Locate the cell with the specified text and output its [x, y] center coordinate. 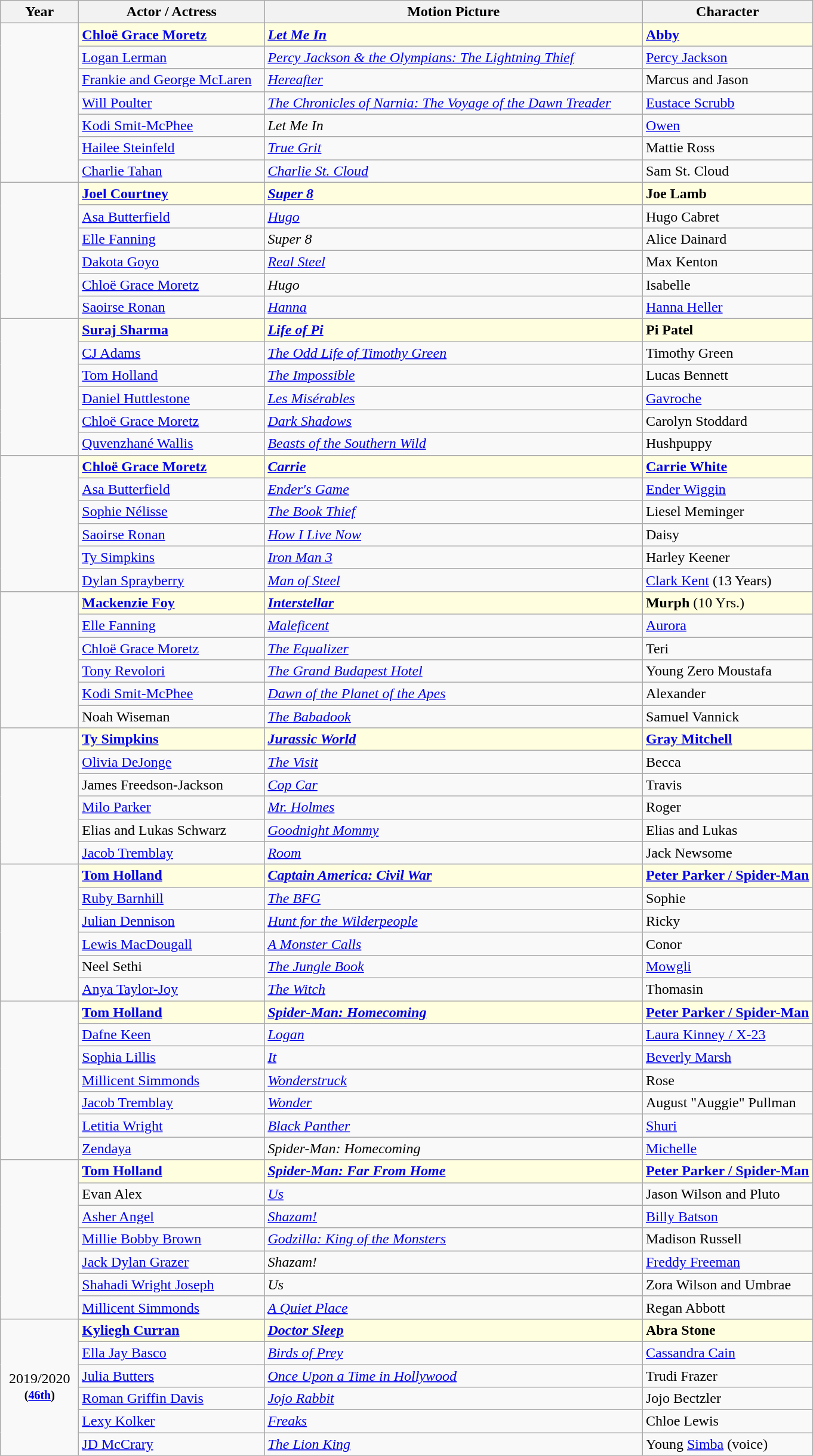
Joel Courtney [172, 193]
The Equalizer [454, 648]
Abra Stone [727, 1330]
Mowgli [727, 966]
Daisy [727, 535]
Tony Revolori [172, 671]
Lewis MacDougall [172, 944]
Kyliegh Curran [172, 1330]
Letitia Wright [172, 1126]
Abby [727, 35]
Jason Wilson and Pluto [727, 1194]
Ender's Game [454, 489]
Conor [727, 944]
Percy Jackson & the Olympians: The Lightning Thief [454, 57]
The Babadook [454, 717]
The BFG [454, 898]
Interstellar [454, 603]
Shuri [727, 1126]
The Jungle Book [454, 966]
Julian Dennison [172, 921]
Murph (10 Yrs.) [727, 603]
The Visit [454, 762]
Charlie St. Cloud [454, 171]
Isabelle [727, 285]
Wonder [454, 1103]
Sophie [727, 898]
Milo Parker [172, 807]
Billy Batson [727, 1217]
Regan Abbott [727, 1307]
It [454, 1058]
Jack Dylan Grazer [172, 1262]
Once Upon a Time in Hollywood [454, 1375]
Real Steel [454, 262]
Maleficent [454, 625]
Anya Taylor-Joy [172, 989]
Character [727, 12]
Mackenzie Foy [172, 603]
Roman Griffin Davis [172, 1399]
Julia Butters [172, 1375]
The Lion King [454, 1444]
Carrie White [727, 466]
Liesel Meminger [727, 512]
A Quiet Place [454, 1307]
Pi Patel [727, 330]
Harley Keener [727, 557]
Mattie Ross [727, 148]
Spider-Man: Far From Home [454, 1171]
Iron Man 3 [454, 557]
Asher Angel [172, 1217]
Clark Kent (13 Years) [727, 580]
Charlie Tahan [172, 171]
Neel Sethi [172, 966]
Cassandra Cain [727, 1353]
A Monster Calls [454, 944]
Ender Wiggin [727, 489]
Black Panther [454, 1126]
Frankie and George McLaren [172, 80]
Roger [727, 807]
Hereafter [454, 80]
Man of Steel [454, 580]
Laura Kinney / X-23 [727, 1035]
Les Misérables [454, 398]
Marcus and Jason [727, 80]
Young Zero Moustafa [727, 671]
Logan Lerman [172, 57]
The Grand Budapest Hotel [454, 671]
Hanna Heller [727, 308]
Lucas Bennett [727, 376]
Jojo Bectzler [727, 1399]
Godzilla: King of the Monsters [454, 1239]
Becca [727, 762]
Thomasin [727, 989]
Hunt for the Wilderpeople [454, 921]
True Grit [454, 148]
Rose [727, 1080]
Hailee Steinfeld [172, 148]
Young Simba (voice) [727, 1444]
Suraj Sharma [172, 330]
Owen [727, 125]
Trudi Frazer [727, 1375]
The Book Thief [454, 512]
Joe Lamb [727, 193]
James Freedson-Jackson [172, 785]
2019/2020(46th) [39, 1387]
Zora Wilson and Umbrae [727, 1285]
Freaks [454, 1421]
The Odd Life of Timothy Green [454, 353]
Shahadi Wright Joseph [172, 1285]
Jojo Rabbit [454, 1399]
Travis [727, 785]
The Witch [454, 989]
Dakota Goyo [172, 262]
Ricky [727, 921]
Gray Mitchell [727, 739]
Mr. Holmes [454, 807]
Captain America: Civil War [454, 876]
Noah Wiseman [172, 717]
Sam St. Cloud [727, 171]
Samuel Vannick [727, 717]
Alice Dainard [727, 239]
Dafne Keen [172, 1035]
Lexy Kolker [172, 1421]
CJ Adams [172, 353]
Aurora [727, 625]
Elias and Lukas Schwarz [172, 830]
August "Auggie" Pullman [727, 1103]
Ruby Barnhill [172, 898]
Jurassic World [454, 739]
Will Poulter [172, 103]
Eustace Scrubb [727, 103]
Gavroche [727, 398]
Ella Jay Basco [172, 1353]
Percy Jackson [727, 57]
Motion Picture [454, 12]
Alexander [727, 694]
Millie Bobby Brown [172, 1239]
Freddy Freeman [727, 1262]
Wonderstruck [454, 1080]
Dawn of the Planet of the Apes [454, 694]
Daniel Huttlestone [172, 398]
Carolyn Stoddard [727, 421]
Hugo Cabret [727, 216]
Sophie Nélisse [172, 512]
How I Live Now [454, 535]
Evan Alex [172, 1194]
Jack Newsome [727, 853]
Carrie [454, 466]
Timothy Green [727, 353]
Goodnight Mommy [454, 830]
Dark Shadows [454, 421]
Dylan Sprayberry [172, 580]
Zendaya [172, 1148]
JD McCrary [172, 1444]
Birds of Prey [454, 1353]
Actor / Actress [172, 12]
Max Kenton [727, 262]
The Impossible [454, 376]
Teri [727, 648]
Room [454, 853]
Madison Russell [727, 1239]
Sophia Lillis [172, 1058]
Michelle [727, 1148]
Quvenzhané Wallis [172, 444]
Cop Car [454, 785]
Chloe Lewis [727, 1421]
Elias and Lukas [727, 830]
Olivia DeJonge [172, 762]
Hushpuppy [727, 444]
Year [39, 12]
Life of Pi [454, 330]
Logan [454, 1035]
Beasts of the Southern Wild [454, 444]
Beverly Marsh [727, 1058]
The Chronicles of Narnia: The Voyage of the Dawn Treader [454, 103]
Hanna [454, 308]
Doctor Sleep [454, 1330]
